Extract the [x, y] coordinate from the center of the cell holding the provided text.  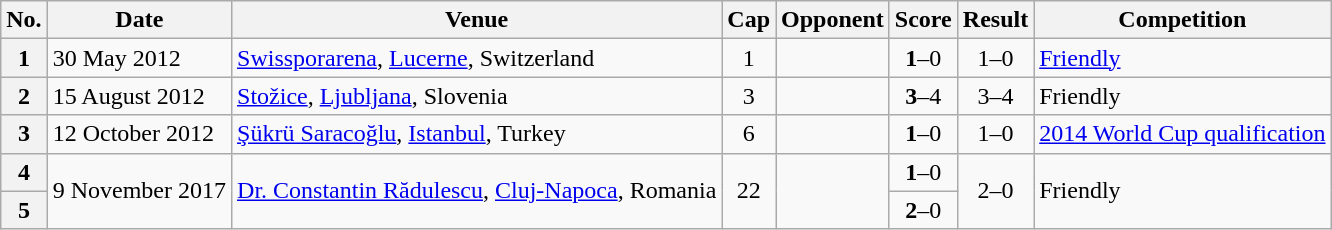
12 October 2012 [139, 134]
4 [24, 172]
Şükrü Saracoğlu, Istanbul, Turkey [477, 134]
Date [139, 20]
Opponent [833, 20]
Dr. Constantin Rădulescu, Cluj-Napoca, Romania [477, 191]
5 [24, 210]
22 [749, 191]
Stožice, Ljubljana, Slovenia [477, 96]
Swissporarena, Lucerne, Switzerland [477, 58]
15 August 2012 [139, 96]
Venue [477, 20]
6 [749, 134]
No. [24, 20]
2 [24, 96]
Score [923, 20]
9 November 2017 [139, 191]
2014 World Cup qualification [1182, 134]
Result [995, 20]
Cap [749, 20]
Competition [1182, 20]
30 May 2012 [139, 58]
